Provide the (X, Y) coordinate of the cell's center where the given text is located.  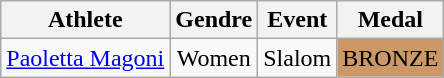
Athlete (86, 20)
Women (214, 58)
Paoletta Magoni (86, 58)
Event (298, 20)
Medal (390, 20)
BRONZE (390, 58)
Slalom (298, 58)
Gendre (214, 20)
